Identify which cell holds the provided text, then report its (x, y) central coordinate. 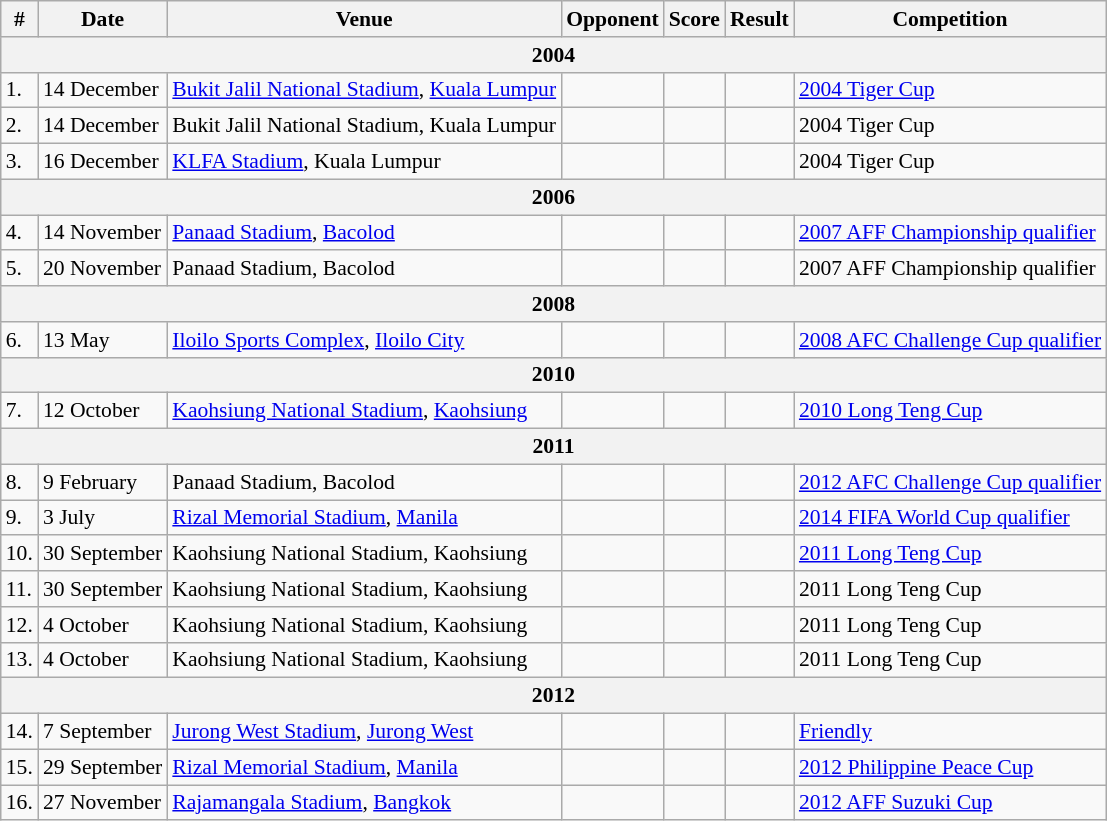
11. (20, 589)
27 November (102, 803)
Date (102, 19)
16 December (102, 162)
2. (20, 126)
20 November (102, 269)
13. (20, 660)
2014 FIFA World Cup qualifier (950, 518)
2011 (554, 447)
16. (20, 803)
14. (20, 732)
3. (20, 162)
6. (20, 340)
Iloilo Sports Complex, Iloilo City (364, 340)
13 May (102, 340)
4. (20, 233)
2010 (554, 375)
9. (20, 518)
2012 AFC Challenge Cup qualifier (950, 482)
Opponent (612, 19)
2012 (554, 696)
12 October (102, 411)
5. (20, 269)
29 September (102, 767)
1. (20, 90)
10. (20, 554)
2006 (554, 197)
KLFA Stadium, Kuala Lumpur (364, 162)
15. (20, 767)
Venue (364, 19)
8. (20, 482)
2010 Long Teng Cup (950, 411)
Rajamangala Stadium, Bangkok (364, 803)
7. (20, 411)
9 February (102, 482)
2012 AFF Suzuki Cup (950, 803)
2008 AFC Challenge Cup qualifier (950, 340)
14 November (102, 233)
Competition (950, 19)
2008 (554, 304)
2004 (554, 55)
Score (694, 19)
Result (760, 19)
Friendly (950, 732)
# (20, 19)
2012 Philippine Peace Cup (950, 767)
7 September (102, 732)
3 July (102, 518)
Jurong West Stadium, Jurong West (364, 732)
12. (20, 625)
